Provide the (X, Y) coordinate of the cell's center where the given text is located.  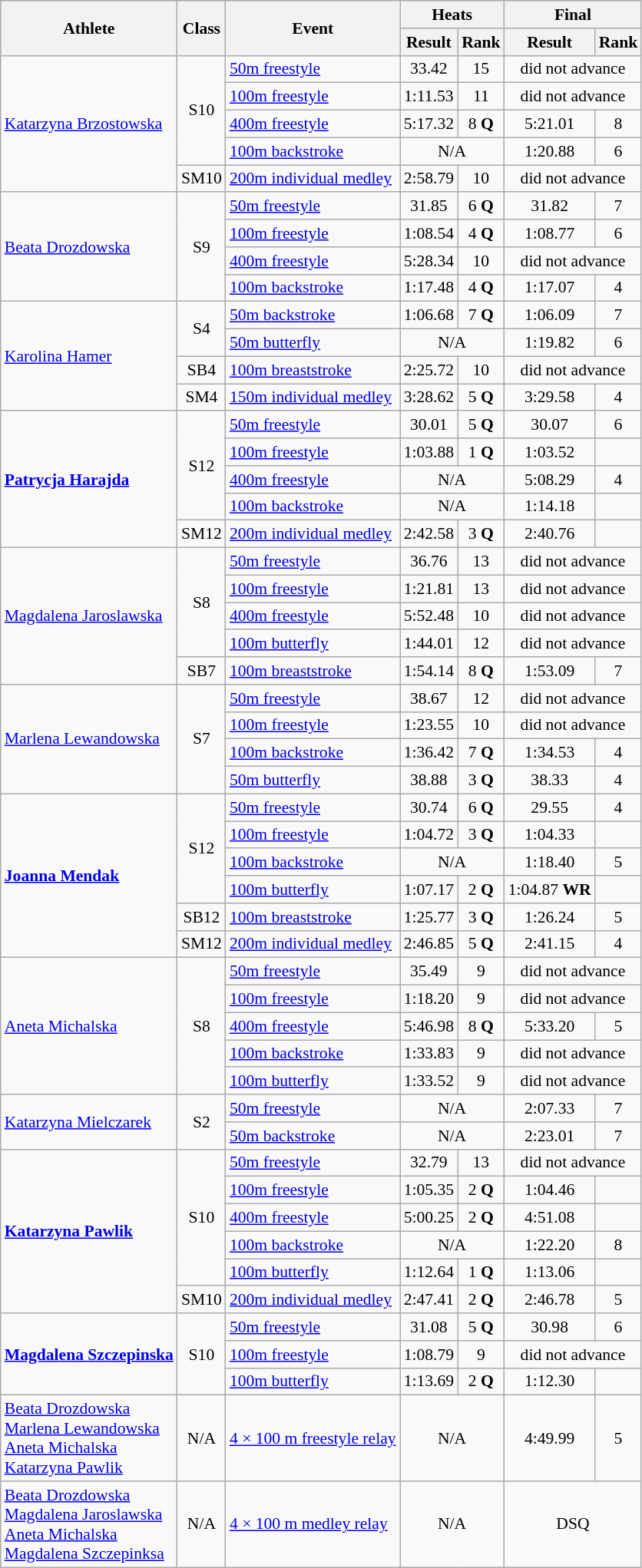
Katarzyna Mielczarek (89, 1122)
4:49.99 (550, 1438)
1:03.52 (550, 452)
Event (313, 28)
SB7 (201, 671)
1:11.53 (429, 97)
SB4 (201, 370)
31.08 (429, 1327)
1:18.20 (429, 999)
35.49 (429, 972)
1:04.33 (550, 835)
1:44.01 (429, 644)
Heats (452, 15)
1:22.20 (550, 1245)
SB12 (201, 917)
1:53.09 (550, 671)
Karolina Hamer (89, 356)
2:58.79 (429, 179)
38.33 (550, 781)
1:23.55 (429, 725)
S4 (201, 328)
4 × 100 m freestyle relay (313, 1438)
2:40.76 (550, 534)
1:36.42 (429, 753)
2:25.72 (429, 370)
5:28.34 (429, 261)
2:46.78 (550, 1300)
3:29.58 (550, 398)
2:41.15 (550, 944)
1:34.53 (550, 753)
3:28.62 (429, 398)
4 × 100 m medley relay (313, 1524)
Beata Drozdowska (89, 247)
1:04.46 (550, 1190)
1:20.88 (550, 151)
Final (573, 15)
1:06.09 (550, 315)
38.67 (429, 698)
Class (201, 28)
Patrycja Harajda (89, 480)
1:21.81 (429, 589)
30.07 (550, 425)
1:26.24 (550, 917)
SM4 (201, 398)
150m individual medley (313, 398)
Beata Drozdowska Marlena Lewandowska Aneta Michalska Katarzyna Pawlik (89, 1438)
Magdalena Szczepinska (89, 1354)
1:18.40 (550, 863)
1:13.06 (550, 1273)
Joanna Mendak (89, 876)
11 (481, 97)
30.98 (550, 1327)
1:17.07 (550, 288)
1:54.14 (429, 671)
S2 (201, 1122)
2:47.41 (429, 1300)
1:05.35 (429, 1190)
2:07.33 (550, 1108)
S9 (201, 247)
5:08.29 (550, 480)
Beata Drozdowska Magdalena Jaroslawska Aneta Michalska Magdalena Szczepinksa (89, 1524)
5:21.01 (550, 124)
5:33.20 (550, 1026)
Magdalena Jaroslawska (89, 616)
S7 (201, 739)
4:51.08 (550, 1218)
5:46.98 (429, 1026)
1:08.54 (429, 233)
1:03.88 (429, 452)
1:14.18 (550, 507)
15 (481, 69)
5:17.32 (429, 124)
1:08.77 (550, 233)
1:06.68 (429, 315)
1:13.69 (429, 1381)
Marlena Lewandowska (89, 739)
1:12.64 (429, 1273)
31.82 (550, 206)
31.85 (429, 206)
1:04.87 WR (550, 890)
38.88 (429, 781)
1:12.30 (550, 1381)
1:08.79 (429, 1355)
Katarzyna Brzostowska (89, 124)
DSQ (573, 1524)
29.55 (550, 807)
32.79 (429, 1163)
Katarzyna Pawlik (89, 1231)
2:42.58 (429, 534)
1:33.52 (429, 1081)
30.74 (429, 807)
5:00.25 (429, 1218)
Aneta Michalska (89, 1026)
33.42 (429, 69)
36.76 (429, 562)
5:52.48 (429, 616)
1:33.83 (429, 1054)
Athlete (89, 28)
1:19.82 (550, 343)
30.01 (429, 425)
1:17.48 (429, 288)
1:07.17 (429, 890)
2:23.01 (550, 1136)
2:46.85 (429, 944)
1:04.72 (429, 835)
1:25.77 (429, 917)
